Identify which cell holds the provided text, then report its [x, y] central coordinate. 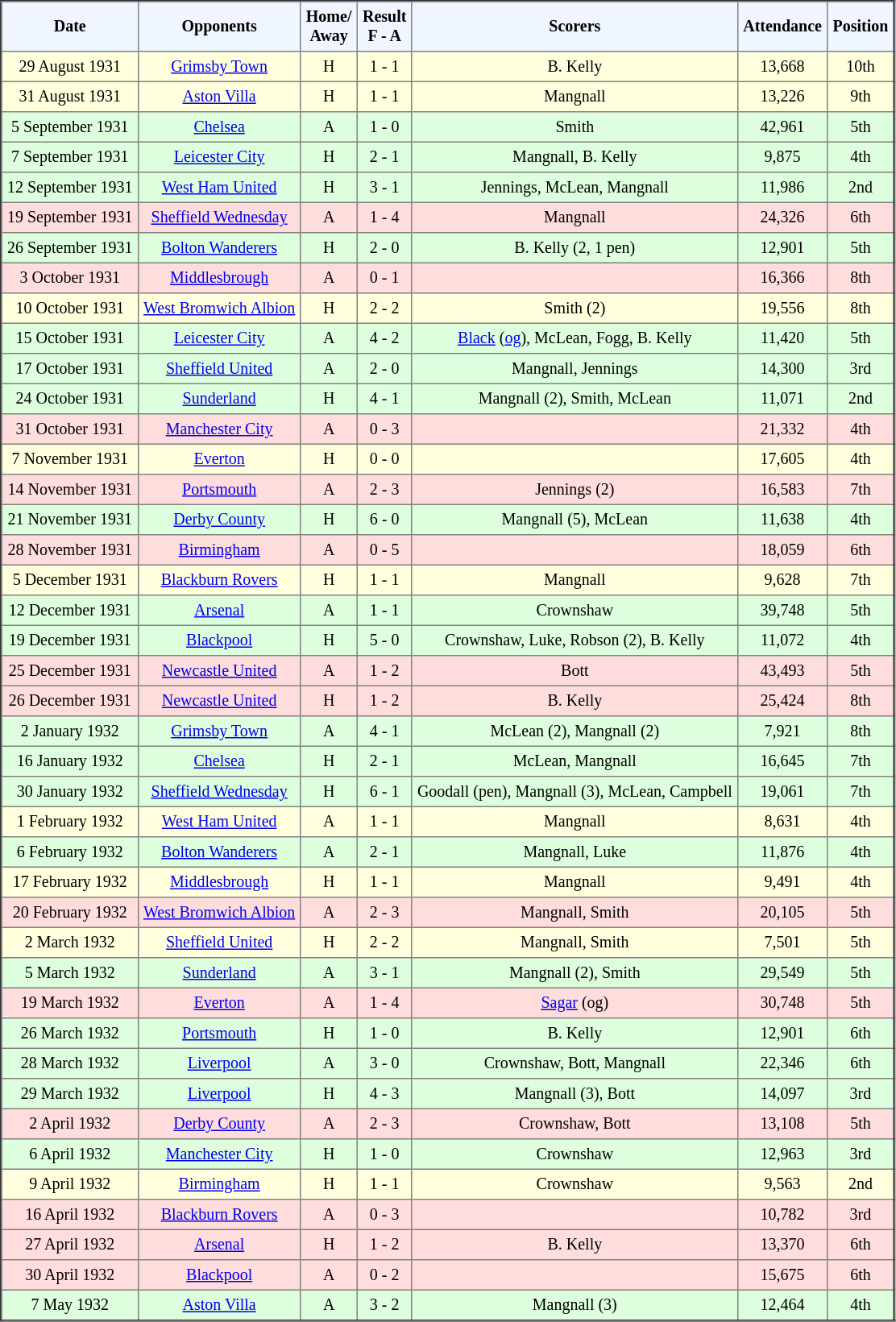
16 April 1932 [70, 1215]
Mangnall (2), Smith, McLean [575, 399]
12,963 [782, 1154]
12,464 [782, 1305]
Mangnall (3) [575, 1305]
6 April 1932 [70, 1154]
28 November 1931 [70, 550]
0 - 2 [384, 1275]
19,556 [782, 309]
Mangnall, Jennings [575, 369]
20 February 1932 [70, 913]
3 - 2 [384, 1305]
27 April 1932 [70, 1245]
Mangnall, B. Kelly [575, 157]
19 September 1931 [70, 218]
ResultF - A [384, 27]
9,491 [782, 882]
7 September 1931 [70, 157]
19 March 1932 [70, 1003]
11,420 [782, 338]
15,675 [782, 1275]
Goodall (pen), Mangnall (3), McLean, Campbell [575, 792]
25 December 1931 [70, 671]
7 November 1931 [70, 459]
7,501 [782, 943]
11,071 [782, 399]
17 February 1932 [70, 882]
10 October 1931 [70, 309]
5 December 1931 [70, 580]
26 December 1931 [70, 701]
4 - 2 [384, 338]
Date [70, 27]
10th [861, 67]
43,493 [782, 671]
8,631 [782, 822]
25,424 [782, 701]
13,226 [782, 97]
9th [861, 97]
15 October 1931 [70, 338]
5 March 1932 [70, 973]
4 - 3 [384, 1094]
Smith [575, 127]
42,961 [782, 127]
Mangnall, Luke [575, 852]
0 - 5 [384, 550]
0 - 1 [384, 278]
18,059 [782, 550]
11,986 [782, 188]
0 - 0 [384, 459]
Scorers [575, 27]
24 October 1931 [70, 399]
13,370 [782, 1245]
39,748 [782, 611]
29 August 1931 [70, 67]
10,782 [782, 1215]
16 January 1932 [70, 761]
24,326 [782, 218]
Opponents [219, 27]
1 February 1932 [70, 822]
21,332 [782, 429]
30 April 1932 [70, 1275]
26 September 1931 [70, 248]
Bott [575, 671]
16,583 [782, 490]
2 April 1932 [70, 1124]
17 October 1931 [70, 369]
9 April 1932 [70, 1184]
14,097 [782, 1094]
13,108 [782, 1124]
Crownshaw, Bott [575, 1124]
Home/Away [329, 27]
7,921 [782, 731]
2 January 1932 [70, 731]
Black (og), McLean, Fogg, B. Kelly [575, 338]
Jennings, McLean, Mangnall [575, 188]
9,875 [782, 157]
6 - 0 [384, 520]
28 March 1932 [70, 1063]
12 September 1931 [70, 188]
Jennings (2) [575, 490]
29 March 1932 [70, 1094]
2 March 1932 [70, 943]
McLean, Mangnall [575, 761]
16,366 [782, 278]
3 - 0 [384, 1063]
31 October 1931 [70, 429]
19 December 1931 [70, 640]
Mangnall (3), Bott [575, 1094]
30,748 [782, 1003]
11,072 [782, 640]
26 March 1932 [70, 1034]
5 September 1931 [70, 127]
5 - 0 [384, 640]
6 - 1 [384, 792]
Mangnall (5), McLean [575, 520]
12 December 1931 [70, 611]
19,061 [782, 792]
7 May 1932 [70, 1305]
22,346 [782, 1063]
Mangnall (2), Smith [575, 973]
3 October 1931 [70, 278]
11,876 [782, 852]
Crownshaw, Luke, Robson (2), B. Kelly [575, 640]
B. Kelly (2, 1 pen) [575, 248]
14,300 [782, 369]
6 February 1932 [70, 852]
Attendance [782, 27]
31 August 1931 [70, 97]
9,563 [782, 1184]
21 November 1931 [70, 520]
McLean (2), Mangnall (2) [575, 731]
14 November 1931 [70, 490]
9,628 [782, 580]
Sagar (og) [575, 1003]
13,668 [782, 67]
30 January 1932 [70, 792]
Position [861, 27]
16,645 [782, 761]
Smith (2) [575, 309]
17,605 [782, 459]
20,105 [782, 913]
Crownshaw, Bott, Mangnall [575, 1063]
29,549 [782, 973]
11,638 [782, 520]
